Locate the cell with the specified text and output its [X, Y] center coordinate. 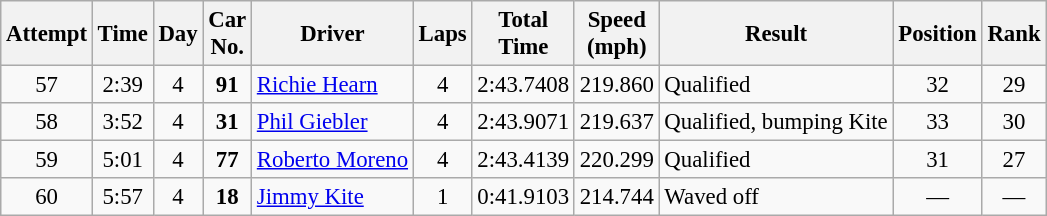
Result [776, 34]
219.860 [616, 85]
2:43.4139 [523, 160]
Phil Giebler [333, 122]
27 [1014, 160]
2:43.9071 [523, 122]
Laps [442, 34]
CarNo. [228, 34]
3:52 [122, 122]
Richie Hearn [333, 85]
Speed(mph) [616, 34]
32 [938, 85]
2:39 [122, 85]
Qualified, bumping Kite [776, 122]
60 [47, 197]
Position [938, 34]
5:01 [122, 160]
Waved off [776, 197]
18 [228, 197]
Day [178, 34]
77 [228, 160]
TotalTime [523, 34]
Time [122, 34]
220.299 [616, 160]
219.637 [616, 122]
Driver [333, 34]
59 [47, 160]
33 [938, 122]
91 [228, 85]
5:57 [122, 197]
30 [1014, 122]
214.744 [616, 197]
1 [442, 197]
Rank [1014, 34]
Attempt [47, 34]
0:41.9103 [523, 197]
Roberto Moreno [333, 160]
29 [1014, 85]
2:43.7408 [523, 85]
58 [47, 122]
Jimmy Kite [333, 197]
57 [47, 85]
